Detect which cell encompasses the target text, then output its [x, y] center coordinate. 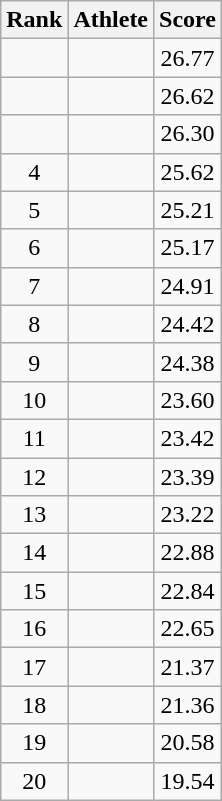
25.17 [188, 248]
24.42 [188, 324]
5 [34, 210]
21.36 [188, 705]
17 [34, 667]
22.88 [188, 553]
13 [34, 515]
4 [34, 172]
Score [188, 20]
23.22 [188, 515]
11 [34, 438]
23.60 [188, 400]
24.91 [188, 286]
19.54 [188, 781]
26.30 [188, 134]
12 [34, 477]
22.65 [188, 629]
14 [34, 553]
15 [34, 591]
Rank [34, 20]
19 [34, 743]
25.21 [188, 210]
10 [34, 400]
23.39 [188, 477]
9 [34, 362]
20.58 [188, 743]
18 [34, 705]
26.77 [188, 58]
16 [34, 629]
22.84 [188, 591]
23.42 [188, 438]
26.62 [188, 96]
24.38 [188, 362]
21.37 [188, 667]
6 [34, 248]
25.62 [188, 172]
Athlete [111, 20]
7 [34, 286]
8 [34, 324]
20 [34, 781]
